Search for the cell housing the specified text and yield its (x, y) center coordinate. 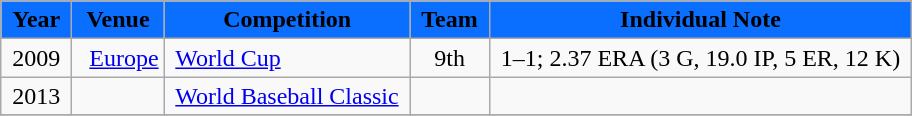
Individual Note (700, 20)
Team (450, 20)
Venue (118, 20)
Year (36, 20)
Europe (118, 58)
Competition (287, 20)
1–1; 2.37 ERA (3 G, 19.0 IP, 5 ER, 12 K) (700, 58)
2009 (36, 58)
2013 (36, 96)
9th (450, 58)
World Cup (287, 58)
World Baseball Classic (287, 96)
